Extract the (x, y) coordinate from the center of the cell holding the provided text.  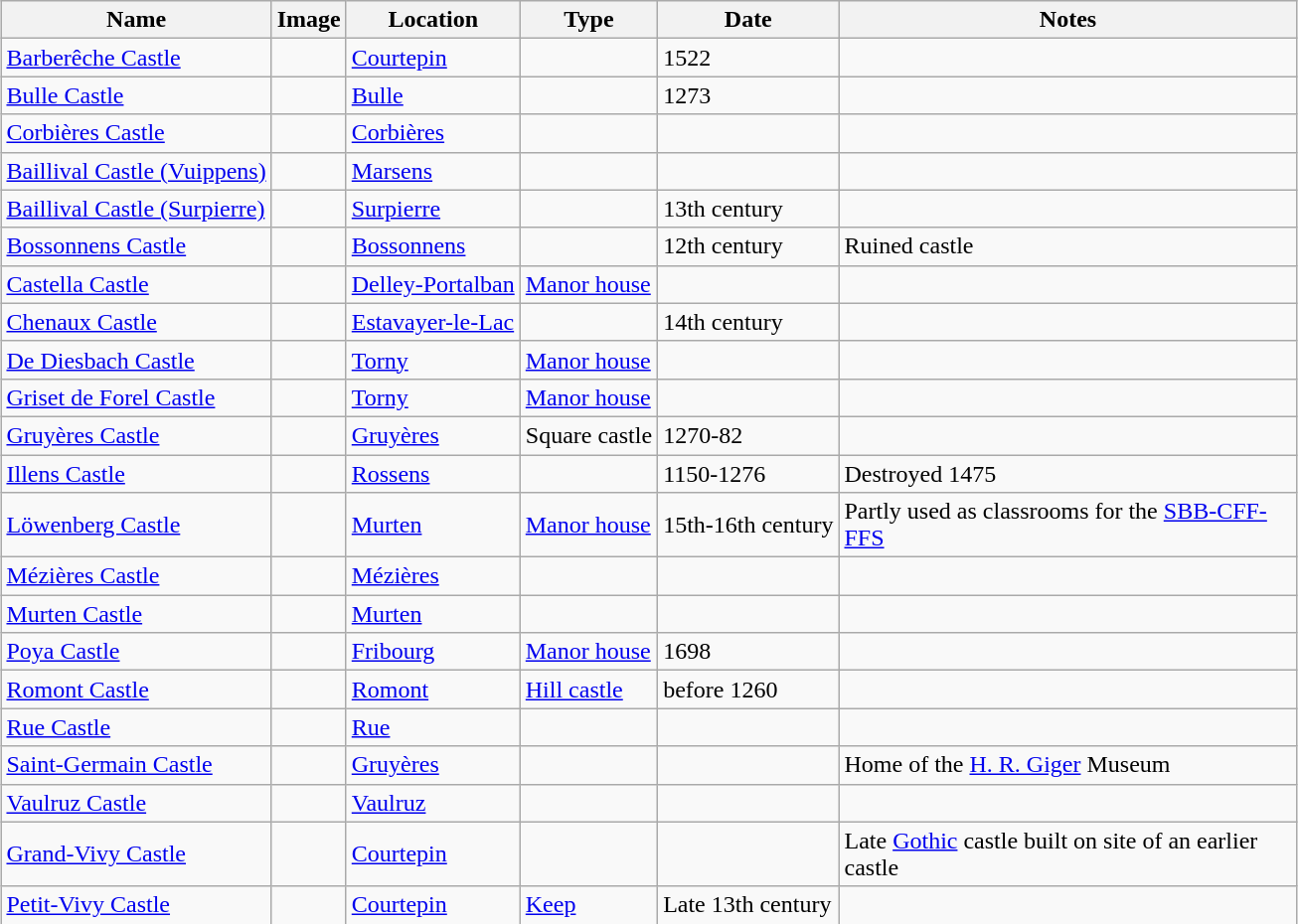
Date (748, 20)
Rue (433, 727)
Grand-Vivy Castle (136, 854)
Löwenberg Castle (136, 525)
Mézières (433, 576)
1150-1276 (748, 474)
1522 (748, 58)
1698 (748, 652)
Murten Castle (136, 614)
12th century (748, 246)
Home of the H. R. Giger Museum (1067, 765)
Rossens (433, 474)
Name (136, 20)
Image (308, 20)
Saint-Germain Castle (136, 765)
Hill castle (588, 690)
Fribourg (433, 652)
Type (588, 20)
Corbières (433, 133)
Destroyed 1475 (1067, 474)
Petit-Vivy Castle (136, 905)
Gruyères Castle (136, 435)
Chenaux Castle (136, 322)
before 1260 (748, 690)
Estavayer-le-Lac (433, 322)
Square castle (588, 435)
Mézières Castle (136, 576)
Griset de Forel Castle (136, 397)
Rue Castle (136, 727)
Poya Castle (136, 652)
Castella Castle (136, 284)
Barberêche Castle (136, 58)
Illens Castle (136, 474)
Notes (1067, 20)
Ruined castle (1067, 246)
Marsens (433, 171)
Vaulruz Castle (136, 803)
Bulle (433, 95)
Partly used as classrooms for the SBB-CFF-FFS (1067, 525)
1270-82 (748, 435)
1273 (748, 95)
Romont Castle (136, 690)
13th century (748, 209)
14th century (748, 322)
Baillival Castle (Surpierre) (136, 209)
Late 13th century (748, 905)
15th-16th century (748, 525)
Romont (433, 690)
Bossonnens (433, 246)
Keep (588, 905)
Delley-Portalban (433, 284)
Bulle Castle (136, 95)
Surpierre (433, 209)
Vaulruz (433, 803)
De Diesbach Castle (136, 360)
Location (433, 20)
Late Gothic castle built on site of an earlier castle (1067, 854)
Bossonnens Castle (136, 246)
Corbières Castle (136, 133)
Baillival Castle (Vuippens) (136, 171)
